Pinpoint the cell where the given text exists, returning its [x, y] midpoint coordinate. 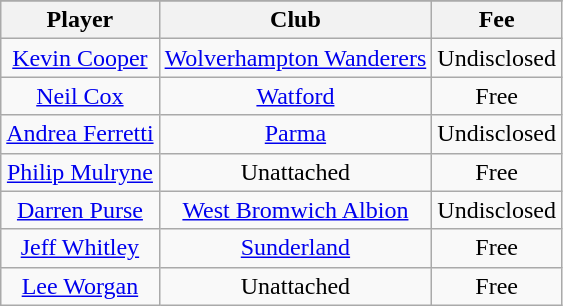
Lee Worgan [80, 286]
Philip Mulryne [80, 172]
Darren Purse [80, 210]
Wolverhampton Wanderers [296, 58]
Sunderland [296, 248]
West Bromwich Albion [296, 210]
Parma [296, 134]
Andrea Ferretti [80, 134]
Player [80, 20]
Jeff Whitley [80, 248]
Fee [497, 20]
Club [296, 20]
Watford [296, 96]
Neil Cox [80, 96]
Kevin Cooper [80, 58]
